Pinpoint the cell where the given text exists, returning its [x, y] midpoint coordinate. 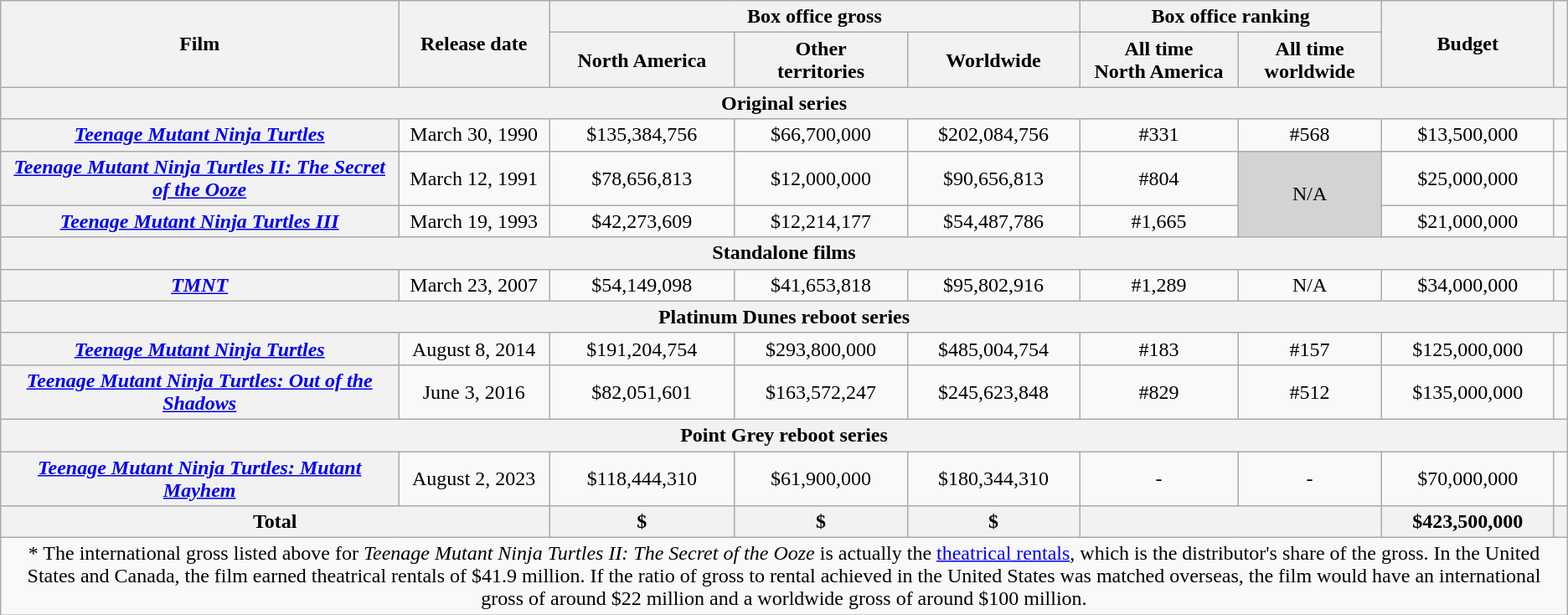
Box office gross [814, 17]
TMNT [199, 285]
$54,487,786 [993, 221]
Teenage Mutant Ninja Turtles: Mutant Mayhem [199, 478]
$12,214,177 [821, 221]
$202,084,756 [993, 135]
$293,800,000 [821, 349]
$163,572,247 [821, 392]
Standalone films [784, 253]
#1,665 [1159, 221]
Film [199, 44]
#1,289 [1159, 285]
#331 [1159, 135]
$180,344,310 [993, 478]
June 3, 2016 [474, 392]
$90,656,813 [993, 178]
$135,384,756 [642, 135]
March 23, 2007 [474, 285]
#157 [1310, 349]
$423,500,000 [1467, 522]
$82,051,601 [642, 392]
Teenage Mutant Ninja Turtles II: The Secret of the Ooze [199, 178]
All time worldwide [1310, 60]
March 30, 1990 [474, 135]
Original series [784, 103]
#568 [1310, 135]
Platinum Dunes reboot series [784, 317]
#512 [1310, 392]
$245,623,848 [993, 392]
August 2, 2023 [474, 478]
All time North America [1159, 60]
$54,149,098 [642, 285]
$34,000,000 [1467, 285]
Budget [1467, 44]
Total [275, 522]
$125,000,000 [1467, 349]
$191,204,754 [642, 349]
Release date [474, 44]
$66,700,000 [821, 135]
$61,900,000 [821, 478]
#829 [1159, 392]
$41,653,818 [821, 285]
August 8, 2014 [474, 349]
March 19, 1993 [474, 221]
$42,273,609 [642, 221]
#804 [1159, 178]
March 12, 1991 [474, 178]
Point Grey reboot series [784, 435]
Teenage Mutant Ninja Turtles III [199, 221]
$12,000,000 [821, 178]
$70,000,000 [1467, 478]
Teenage Mutant Ninja Turtles: Out of the Shadows [199, 392]
Other territories [821, 60]
Worldwide [993, 60]
North America [642, 60]
$13,500,000 [1467, 135]
$21,000,000 [1467, 221]
#183 [1159, 349]
$25,000,000 [1467, 178]
$485,004,754 [993, 349]
$118,444,310 [642, 478]
$135,000,000 [1467, 392]
$78,656,813 [642, 178]
Box office ranking [1230, 17]
$95,802,916 [993, 285]
